Search for the cell housing the specified text and yield its [X, Y] center coordinate. 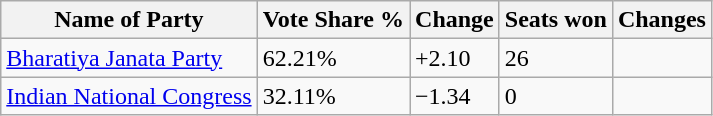
Bharatiya Janata Party [129, 58]
0 [556, 96]
−1.34 [455, 96]
Vote Share % [333, 20]
Seats won [556, 20]
32.11% [333, 96]
Indian National Congress [129, 96]
Name of Party [129, 20]
+2.10 [455, 58]
26 [556, 58]
Changes [662, 20]
62.21% [333, 58]
Change [455, 20]
